Find where the given text appears and provide that cell's center as [X, Y] coordinate. 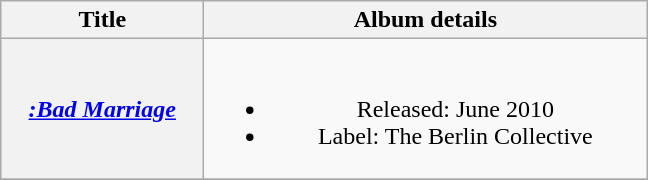
:Bad Marriage [102, 109]
Title [102, 20]
Released: June 2010Label: The Berlin Collective [426, 109]
Album details [426, 20]
